Identify which cell holds the provided text, then report its [X, Y] central coordinate. 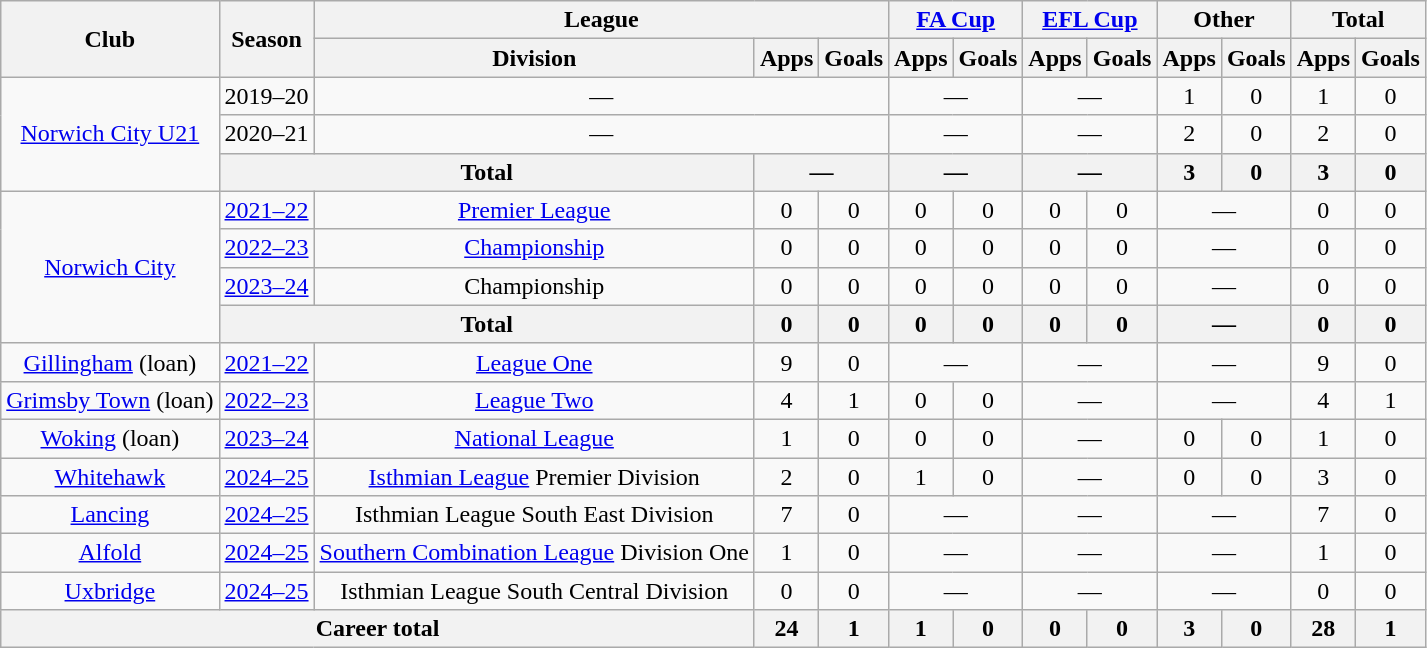
Isthmian League Premier Division [534, 477]
Norwich City U21 [110, 134]
Alfold [110, 553]
28 [1323, 629]
Norwich City [110, 267]
Woking (loan) [110, 438]
Uxbridge [110, 591]
Whitehawk [110, 477]
Isthmian League South Central Division [534, 591]
National League [534, 438]
Grimsby Town (loan) [110, 400]
Club [110, 39]
League Two [534, 400]
League One [534, 362]
League [602, 20]
24 [786, 629]
Southern Combination League Division One [534, 553]
2019–20 [266, 96]
FA Cup [956, 20]
Season [266, 39]
Other [1224, 20]
Gillingham (loan) [110, 362]
Isthmian League South East Division [534, 515]
Division [534, 58]
2020–21 [266, 134]
Career total [378, 629]
Premier League [534, 210]
EFL Cup [1090, 20]
Lancing [110, 515]
